Scan for the cell matching the given text and deliver its (X, Y) coordinate at center. 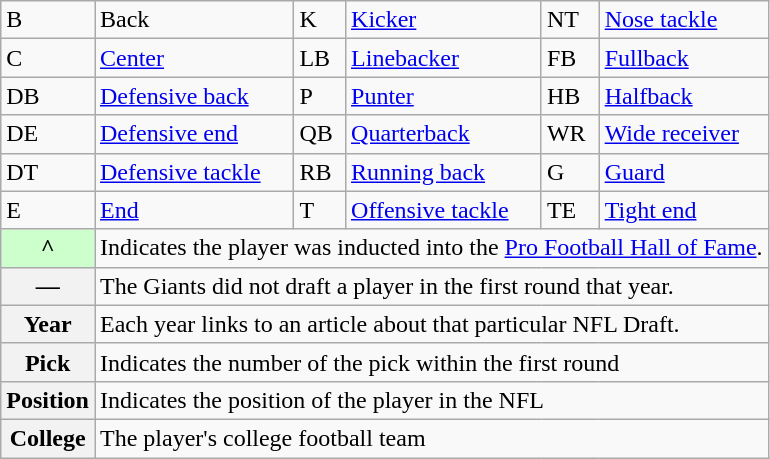
Indicates the position of the player in the NFL (431, 400)
Punter (444, 96)
Tight end (684, 210)
Guard (684, 172)
Year (48, 324)
WR (570, 134)
Running back (444, 172)
The Giants did not draft a player in the first round that year. (431, 286)
FB (570, 58)
LB (320, 58)
Quarterback (444, 134)
Wide receiver (684, 134)
Kicker (444, 20)
Back (194, 20)
College (48, 438)
P (320, 96)
The player's college football team (431, 438)
NT (570, 20)
T (320, 210)
End (194, 210)
DE (48, 134)
C (48, 58)
Indicates the player was inducted into the Pro Football Hall of Fame. (431, 248)
Offensive tackle (444, 210)
Defensive end (194, 134)
Indicates the number of the pick within the first round (431, 362)
B (48, 20)
DB (48, 96)
RB (320, 172)
K (320, 20)
Position (48, 400)
— (48, 286)
Defensive tackle (194, 172)
Center (194, 58)
Fullback (684, 58)
^ (48, 248)
Each year links to an article about that particular NFL Draft. (431, 324)
DT (48, 172)
Linebacker (444, 58)
Nose tackle (684, 20)
E (48, 210)
TE (570, 210)
Pick (48, 362)
Halfback (684, 96)
G (570, 172)
Defensive back (194, 96)
HB (570, 96)
QB (320, 134)
